Find where the given text appears and provide that cell's center as [x, y] coordinate. 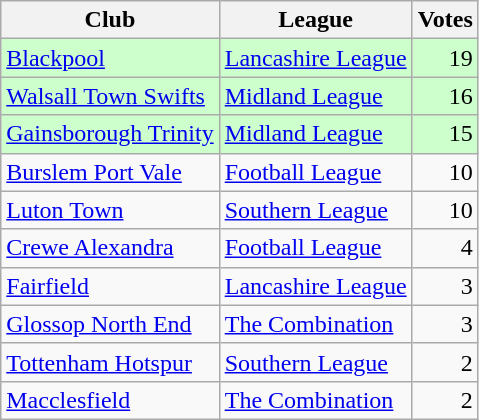
Blackpool [110, 58]
15 [445, 134]
Burslem Port Vale [110, 172]
Votes [445, 20]
Crewe Alexandra [110, 248]
Club [110, 20]
4 [445, 248]
16 [445, 96]
Macclesfield [110, 400]
Walsall Town Swifts [110, 96]
19 [445, 58]
Luton Town [110, 210]
Gainsborough Trinity [110, 134]
Glossop North End [110, 324]
Fairfield [110, 286]
League [316, 20]
Tottenham Hotspur [110, 362]
